Find where the given text appears and provide that cell's center as (X, Y) coordinate. 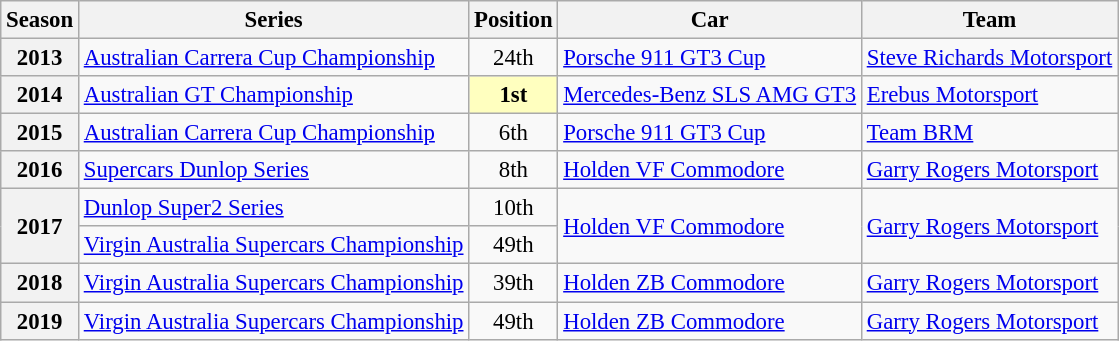
24th (514, 58)
Series (273, 20)
Team (989, 20)
1st (514, 95)
2018 (40, 283)
2013 (40, 58)
Car (710, 20)
6th (514, 133)
Team BRM (989, 133)
39th (514, 283)
Mercedes-Benz SLS AMG GT3 (710, 95)
10th (514, 208)
2019 (40, 321)
Position (514, 20)
Erebus Motorsport (989, 95)
8th (514, 170)
2017 (40, 226)
Australian GT Championship (273, 95)
2015 (40, 133)
Supercars Dunlop Series (273, 170)
Steve Richards Motorsport (989, 58)
2016 (40, 170)
Dunlop Super2 Series (273, 208)
2014 (40, 95)
Season (40, 20)
